Find where the given text appears and provide that cell's center as (X, Y) coordinate. 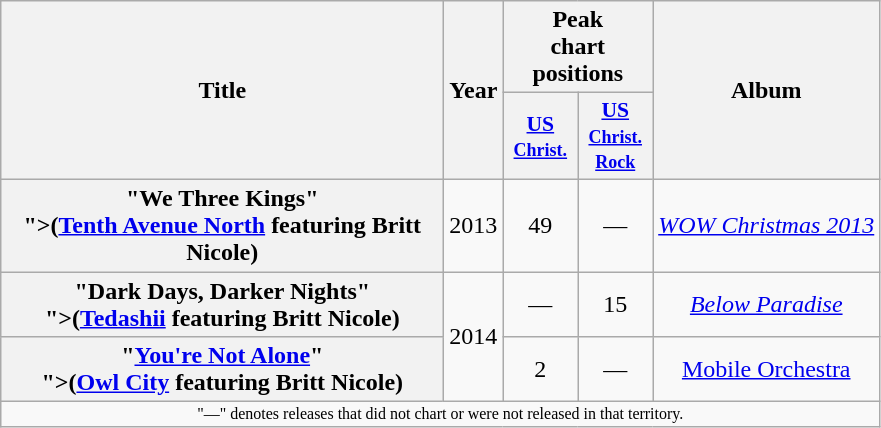
2 (540, 370)
"We Three Kings"">(Tenth Avenue North featuring Britt Nicole) (222, 225)
Album (766, 90)
2013 (474, 225)
Year (474, 90)
2014 (474, 337)
Title (222, 90)
49 (540, 225)
Below Paradise (766, 304)
Peakchartpositions (578, 47)
WOW Christmas 2013 (766, 225)
Mobile Orchestra (766, 370)
"You're Not Alone"">(Owl City featuring Britt Nicole) (222, 370)
15 (616, 304)
"Dark Days, Darker Nights"">(Tedashii featuring Britt Nicole) (222, 304)
"—" denotes releases that did not chart or were not released in that territory. (440, 414)
USChrist.Rock (616, 136)
USChrist. (540, 136)
